Detect which cell encompasses the target text, then output its (x, y) center coordinate. 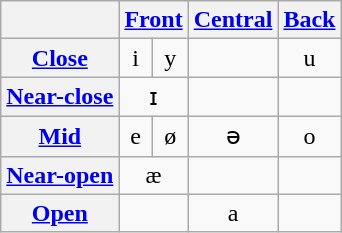
i (136, 58)
ø (170, 136)
e (136, 136)
Near-open (60, 175)
Back (310, 20)
a (233, 213)
Open (60, 213)
u (310, 58)
Front (154, 20)
ə (233, 136)
Mid (60, 136)
o (310, 136)
ɪ (154, 97)
Central (233, 20)
Close (60, 58)
y (170, 58)
Near-close (60, 97)
æ (154, 175)
